From the cell containing the given text, extract its center point as [x, y] coordinate. 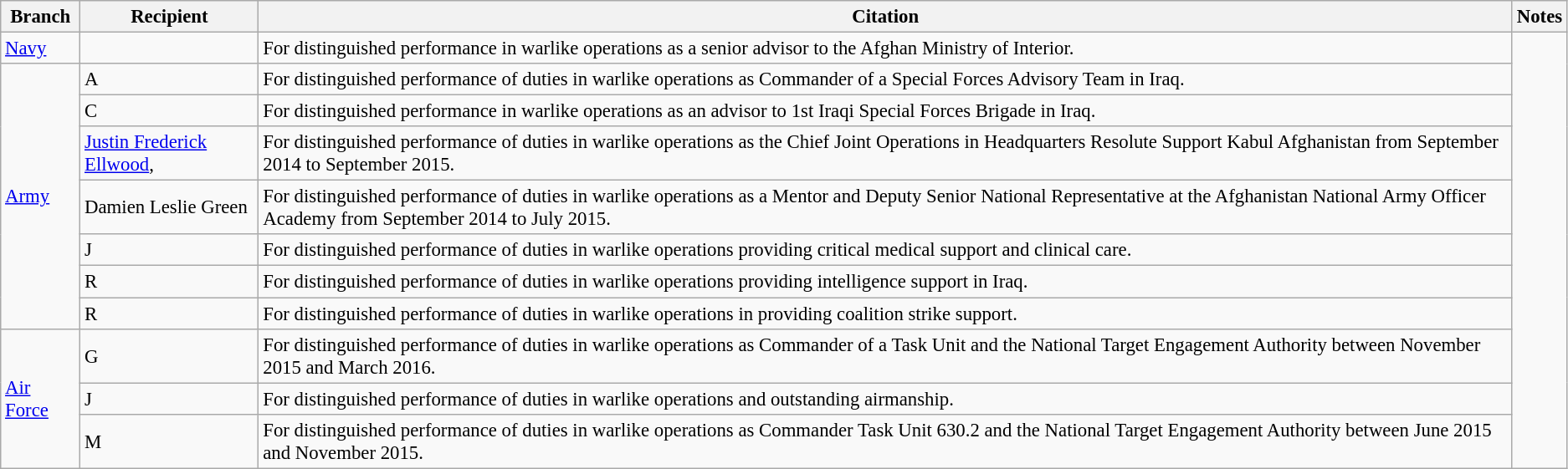
A [169, 79]
Citation [885, 17]
For distinguished performance of duties in warlike operations as Commander of a Special Forces Advisory Team in Iraq. [885, 79]
M [169, 441]
Damien Leslie Green [169, 207]
Navy [40, 48]
C [169, 111]
Air Force [40, 398]
For distinguished performance of duties in warlike operations and outstanding airmanship. [885, 399]
Branch [40, 17]
For distinguished performance of duties in warlike operations providing critical medical support and clinical care. [885, 250]
Notes [1540, 17]
For distinguished performance in warlike operations as a senior advisor to the Afghan Ministry of Interior. [885, 48]
G [169, 356]
For distinguished performance in warlike operations as an advisor to 1st Iraqi Special Forces Brigade in Iraq. [885, 111]
Army [40, 196]
Justin Frederick Ellwood, [169, 154]
For distinguished performance of duties in warlike operations in providing coalition strike support. [885, 314]
For distinguished performance of duties in warlike operations providing intelligence support in Iraq. [885, 282]
Recipient [169, 17]
